For the text-containing cell, return its midpoint in [x, y] coordinate format. 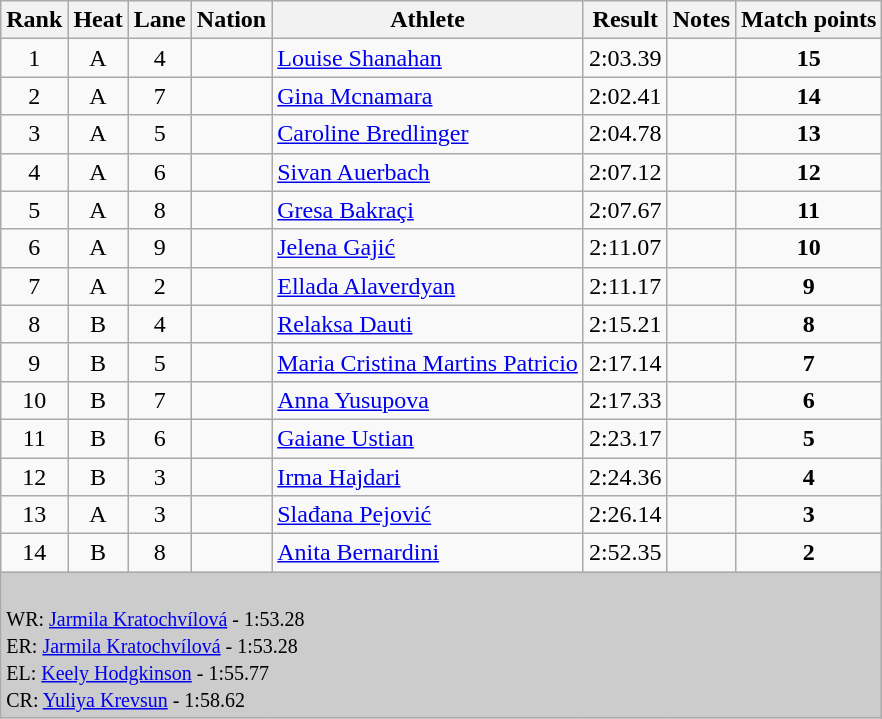
Match points [809, 20]
2:52.35 [625, 553]
2:11.07 [625, 248]
15 [809, 58]
Gresa Bakraçi [428, 210]
Louise Shanahan [428, 58]
2:07.67 [625, 210]
Nation [231, 20]
Maria Cristina Martins Patricio [428, 362]
2:17.33 [625, 400]
Heat [98, 20]
Rank [34, 20]
Anna Yusupova [428, 400]
1 [34, 58]
Notes [701, 20]
2:15.21 [625, 324]
Caroline Bredlinger [428, 134]
Gaiane Ustian [428, 438]
2:23.17 [625, 438]
Lane [160, 20]
Ellada Alaverdyan [428, 286]
2:03.39 [625, 58]
2:17.14 [625, 362]
Result [625, 20]
Anita Bernardini [428, 553]
Relaksa Dauti [428, 324]
Gina Mcnamara [428, 96]
Irma Hajdari [428, 477]
2:11.17 [625, 286]
Sivan Auerbach [428, 172]
WR: Jarmila Kratochvílová - 1:53.28ER: Jarmila Kratochvílová - 1:53.28 EL: Keely Hodgkinson - 1:55.77CR: Yuliya Krevsun - 1:58.62 [442, 645]
2:02.41 [625, 96]
2:04.78 [625, 134]
Slađana Pejović [428, 515]
2:24.36 [625, 477]
Athlete [428, 20]
2:07.12 [625, 172]
2:26.14 [625, 515]
Jelena Gajić [428, 248]
